Provide the (X, Y) coordinate of the cell's center where the given text is located.  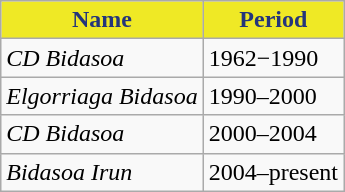
Bidasoa Irun (102, 172)
2004–present (273, 172)
1990–2000 (273, 96)
Elgorriaga Bidasoa (102, 96)
1962−1990 (273, 58)
Name (102, 20)
2000–2004 (273, 134)
Period (273, 20)
